Locate the cell with the specified text and output its (X, Y) center coordinate. 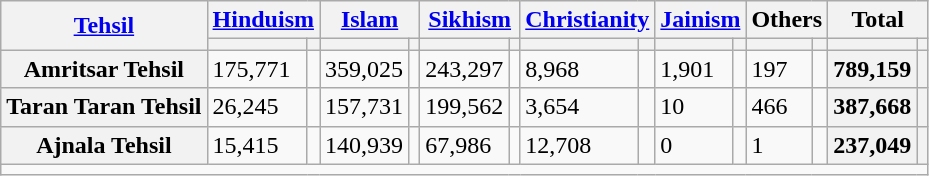
789,159 (872, 69)
Jainism (700, 20)
Amritsar Tehsil (104, 69)
Sikhism (470, 20)
466 (779, 107)
12,708 (579, 145)
1,901 (694, 69)
15,415 (257, 145)
197 (779, 69)
387,668 (872, 107)
10 (694, 107)
26,245 (257, 107)
140,939 (364, 145)
Tehsil (104, 26)
1 (779, 145)
Ajnala Tehsil (104, 145)
Total (878, 20)
0 (694, 145)
199,562 (464, 107)
Christianity (588, 20)
Islam (370, 20)
359,025 (364, 69)
175,771 (257, 69)
8,968 (579, 69)
Hinduism (263, 20)
67,986 (464, 145)
237,049 (872, 145)
157,731 (364, 107)
243,297 (464, 69)
3,654 (579, 107)
Taran Taran Tehsil (104, 107)
Others (787, 20)
